Extract the (x, y) coordinate from the center of the cell holding the provided text.  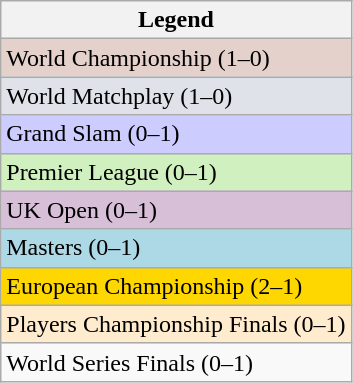
European Championship (2–1) (176, 286)
World Championship (1–0) (176, 58)
Players Championship Finals (0–1) (176, 324)
Premier League (0–1) (176, 172)
World Series Finals (0–1) (176, 362)
World Matchplay (1–0) (176, 96)
Grand Slam (0–1) (176, 134)
Masters (0–1) (176, 248)
Legend (176, 20)
UK Open (0–1) (176, 210)
